Identify which cell holds the provided text, then report its (X, Y) central coordinate. 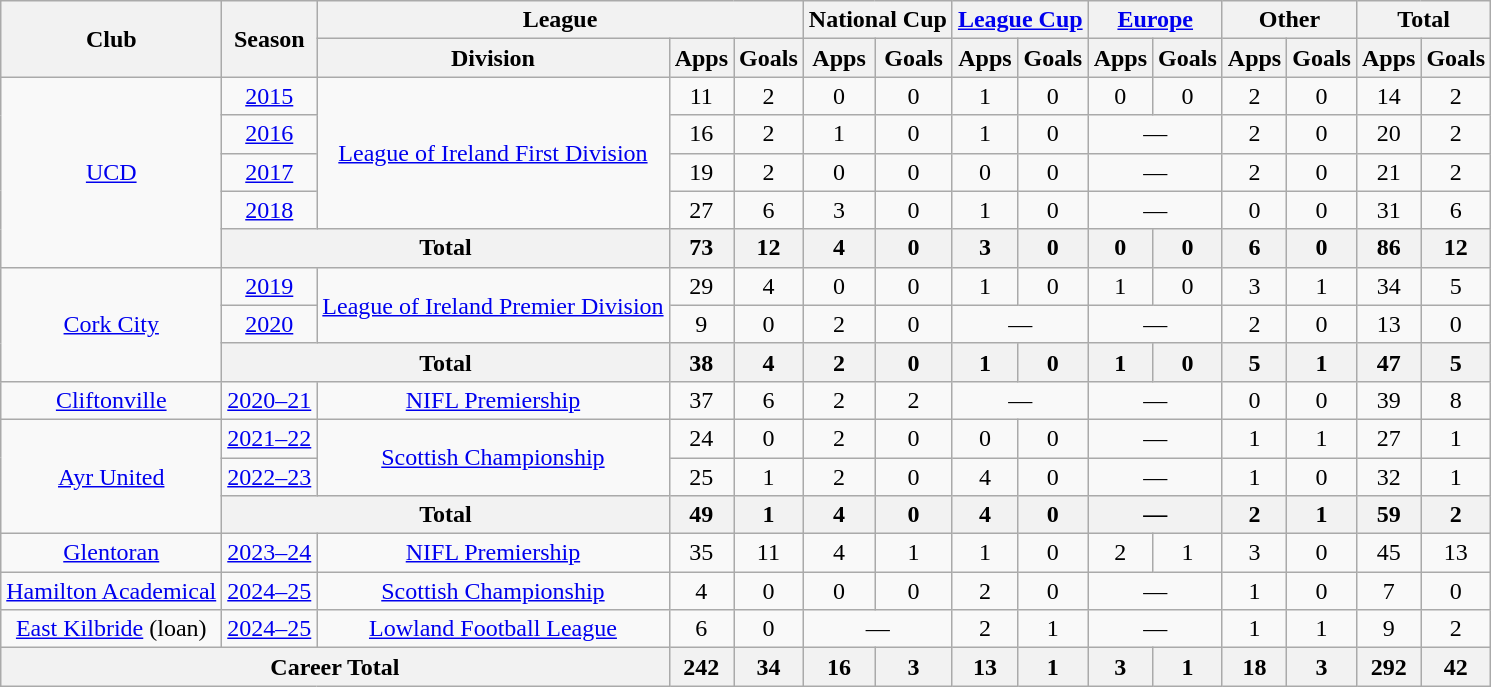
Club (112, 39)
86 (1388, 248)
59 (1388, 515)
18 (1254, 667)
19 (701, 172)
2019 (270, 286)
42 (1456, 667)
2020 (270, 324)
League Cup (1020, 20)
Hamilton Academical (112, 591)
Europe (1155, 20)
2017 (270, 172)
37 (701, 400)
21 (1388, 172)
8 (1456, 400)
2020–21 (270, 400)
47 (1388, 362)
24 (701, 438)
2015 (270, 96)
14 (1388, 96)
League of Ireland Premier Division (493, 305)
38 (701, 362)
292 (1388, 667)
35 (701, 553)
49 (701, 515)
Season (270, 39)
Other (1289, 20)
45 (1388, 553)
National Cup (878, 20)
25 (701, 477)
2018 (270, 210)
32 (1388, 477)
73 (701, 248)
Cliftonville (112, 400)
39 (1388, 400)
2022–23 (270, 477)
Glentoran (112, 553)
242 (701, 667)
Division (493, 58)
Lowland Football League (493, 629)
2023–24 (270, 553)
2021–22 (270, 438)
League (560, 20)
Ayr United (112, 476)
East Kilbride (loan) (112, 629)
29 (701, 286)
League of Ireland First Division (493, 153)
7 (1388, 591)
UCD (112, 172)
20 (1388, 134)
31 (1388, 210)
Career Total (335, 667)
Cork City (112, 324)
2016 (270, 134)
